Identify which cell holds the provided text, then report its (X, Y) central coordinate. 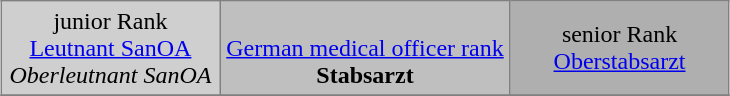
senior RankOberstabsarzt (619, 48)
junior RankLeutnant SanOAOberleutnant SanOA (110, 48)
German medical officer rankStabsarzt (366, 48)
